Locate the cell with the specified text and output its (x, y) center coordinate. 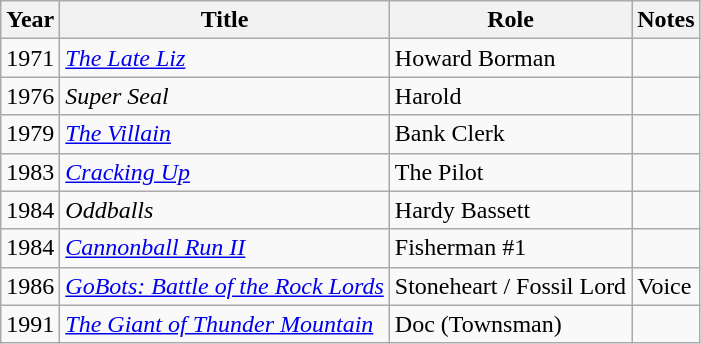
GoBots: Battle of the Rock Lords (224, 286)
Hardy Bassett (510, 210)
Stoneheart / Fossil Lord (510, 286)
The Pilot (510, 172)
Cracking Up (224, 172)
Year (30, 20)
1991 (30, 324)
1983 (30, 172)
The Late Liz (224, 58)
Title (224, 20)
Voice (666, 286)
The Giant of Thunder Mountain (224, 324)
Role (510, 20)
Notes (666, 20)
Fisherman #1 (510, 248)
Harold (510, 96)
1986 (30, 286)
1971 (30, 58)
Bank Clerk (510, 134)
Oddballs (224, 210)
1979 (30, 134)
Cannonball Run II (224, 248)
Howard Borman (510, 58)
The Villain (224, 134)
Super Seal (224, 96)
Doc (Townsman) (510, 324)
1976 (30, 96)
